Find where the given text appears and provide that cell's center as (x, y) coordinate. 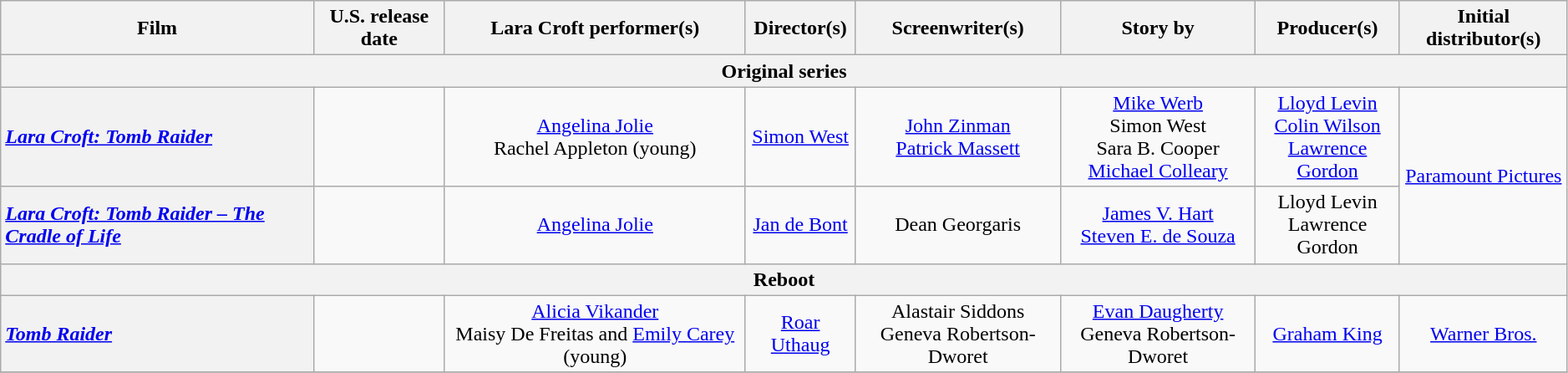
Producer(s) (1327, 28)
Evan DaughertyGeneva Robertson-Dworet (1158, 334)
Lara Croft performer(s) (595, 28)
Lara Croft: Tomb Raider – The Cradle of Life (157, 225)
Initial distributor(s) (1484, 28)
Paramount Pictures (1484, 176)
Reboot (784, 279)
Lara Croft: Tomb Raider (157, 137)
U.S. release date (379, 28)
Roar Uthaug (800, 334)
Jan de Bont (800, 225)
James V. HartSteven E. de Souza (1158, 225)
Lloyd LevinColin WilsonLawrence Gordon (1327, 137)
Angelina Jolie Rachel Appleton (young) (595, 137)
Dean Georgaris (958, 225)
Director(s) (800, 28)
John ZinmanPatrick Massett (958, 137)
Film (157, 28)
Tomb Raider (157, 334)
Story by (1158, 28)
Warner Bros. (1484, 334)
Mike WerbSimon WestSara B. CooperMichael Colleary (1158, 137)
Alicia VikanderMaisy De Freitas and Emily Carey (young) (595, 334)
Graham King (1327, 334)
Alastair SiddonsGeneva Robertson-Dworet (958, 334)
Angelina Jolie (595, 225)
Original series (784, 71)
Lloyd LevinLawrence Gordon (1327, 225)
Screenwriter(s) (958, 28)
Simon West (800, 137)
